Provide the [x, y] coordinate of the cell's center where the given text is located.  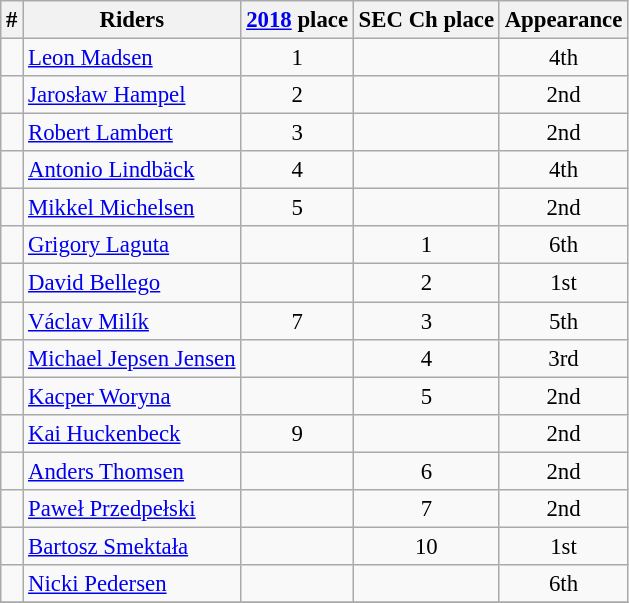
Robert Lambert [132, 133]
Grigory Laguta [132, 245]
SEC Ch place [426, 20]
Václav Milík [132, 321]
David Bellego [132, 283]
Appearance [563, 20]
Anders Thomsen [132, 471]
# [12, 20]
2018 place [297, 20]
9 [297, 433]
Paweł Przedpełski [132, 509]
Kacper Woryna [132, 396]
Riders [132, 20]
Nicki Pedersen [132, 584]
Antonio Lindbäck [132, 170]
Michael Jepsen Jensen [132, 358]
Jarosław Hampel [132, 95]
3rd [563, 358]
Mikkel Michelsen [132, 208]
6 [426, 471]
5th [563, 321]
10 [426, 546]
Kai Huckenbeck [132, 433]
Leon Madsen [132, 58]
Bartosz Smektała [132, 546]
